Return (x, y) of the center of cell containing provided text 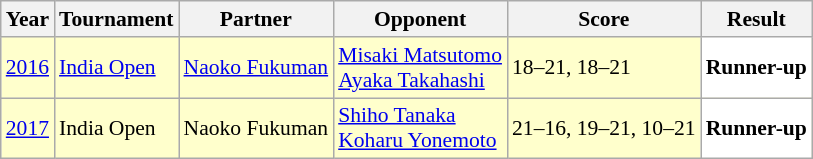
Opponent (420, 19)
Result (756, 19)
2017 (28, 128)
Partner (256, 19)
21–16, 19–21, 10–21 (604, 128)
Misaki Matsutomo Ayaka Takahashi (420, 68)
Year (28, 19)
2016 (28, 68)
18–21, 18–21 (604, 68)
Shiho Tanaka Koharu Yonemoto (420, 128)
Score (604, 19)
Tournament (116, 19)
